Locate the cell with the specified text and output its [x, y] center coordinate. 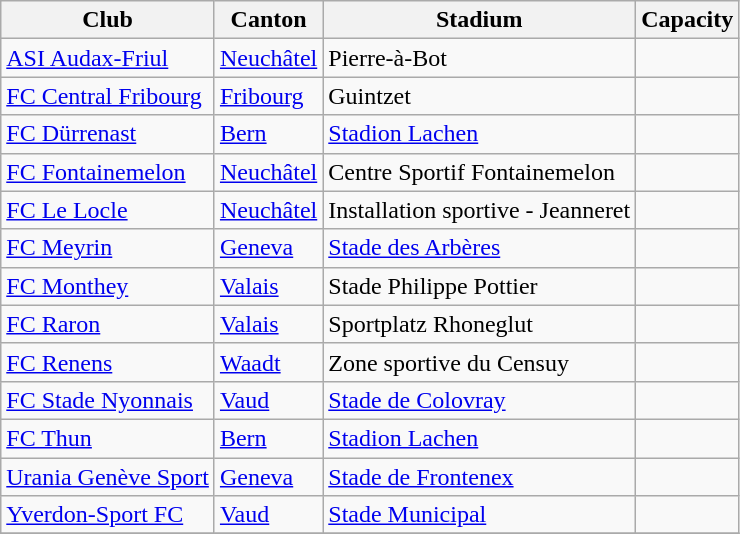
Capacity [688, 20]
Waadt [268, 362]
Stade de Colovray [480, 400]
Guintzet [480, 96]
Stade Municipal [480, 515]
Canton [268, 20]
Fribourg [268, 96]
Club [108, 20]
ASI Audax-Friul [108, 58]
FC Thun [108, 438]
Yverdon-Sport FC [108, 515]
FC Renens [108, 362]
Installation sportive - Jeanneret [480, 210]
Stadium [480, 20]
Stade des Arbères [480, 248]
Stade de Frontenex [480, 477]
FC Dürrenast [108, 134]
Centre Sportif Fontainemelon [480, 172]
Urania Genève Sport [108, 477]
FC Le Locle [108, 210]
FC Stade Nyonnais [108, 400]
FC Raron [108, 324]
Sportplatz Rhoneglut [480, 324]
Stade Philippe Pottier [480, 286]
FC Fontainemelon [108, 172]
Pierre-à-Bot [480, 58]
FC Meyrin [108, 248]
Zone sportive du Censuy [480, 362]
FC Monthey [108, 286]
FC Central Fribourg [108, 96]
